For the text-containing cell, return its midpoint in [x, y] coordinate format. 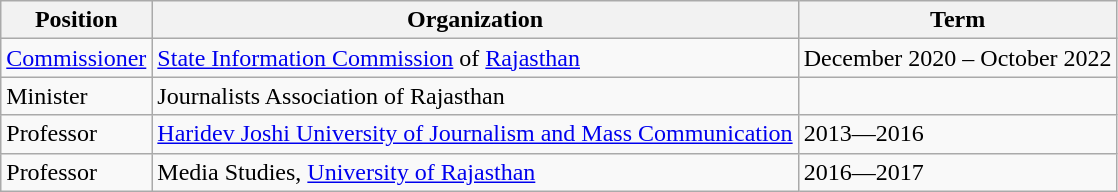
State Information Commission of Rajasthan [475, 58]
Haridev Joshi University of Journalism and Mass Communication [475, 134]
Commissioner [76, 58]
Organization [475, 20]
Media Studies, University of Rajasthan [475, 172]
2013—2016 [958, 134]
Position [76, 20]
2016—2017 [958, 172]
Term [958, 20]
Journalists Association of Rajasthan [475, 96]
December 2020 – October 2022 [958, 58]
Minister [76, 96]
